Return the [x, y] coordinate for the center point of the cell that contains the specified text.  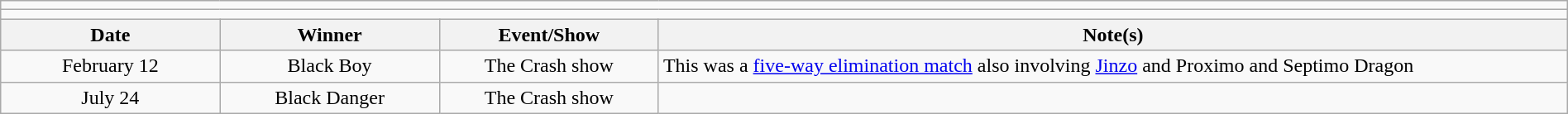
Black Boy [329, 66]
Event/Show [549, 35]
Note(s) [1113, 35]
February 12 [111, 66]
Date [111, 35]
This was a five-way elimination match also involving Jinzo and Proximo and Septimo Dragon [1113, 66]
Winner [329, 35]
Black Danger [329, 97]
July 24 [111, 97]
